Provide the (x, y) coordinate of the cell's center where the given text is located.  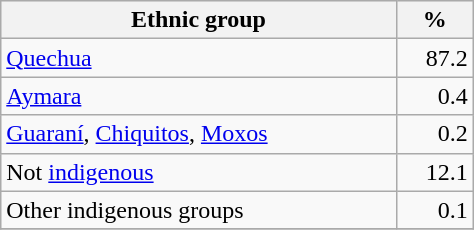
Other indigenous groups (198, 210)
Not indigenous (198, 172)
0.2 (434, 134)
12.1 (434, 172)
0.4 (434, 96)
Quechua (198, 58)
% (434, 20)
Ethnic group (198, 20)
Guaraní, Chiquitos, Moxos (198, 134)
Aymara (198, 96)
0.1 (434, 210)
87.2 (434, 58)
